Extract the [X, Y] coordinate from the center of the cell holding the provided text.  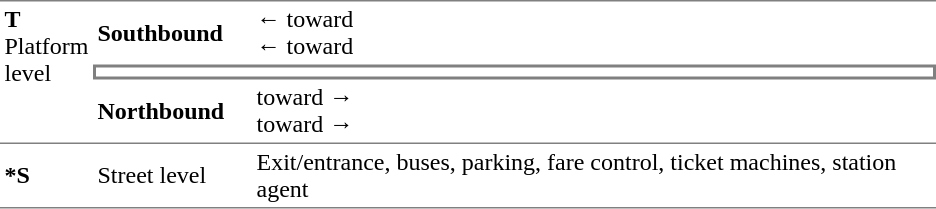
Northbound [172, 112]
Exit/entrance, buses, parking, fare control, ticket machines, station agent [594, 176]
toward → toward → [594, 112]
*S [46, 176]
Street level [172, 176]
TPlatform level [46, 72]
← toward ← toward [594, 32]
Southbound [172, 32]
